Search for the cell housing the specified text and yield its (X, Y) center coordinate. 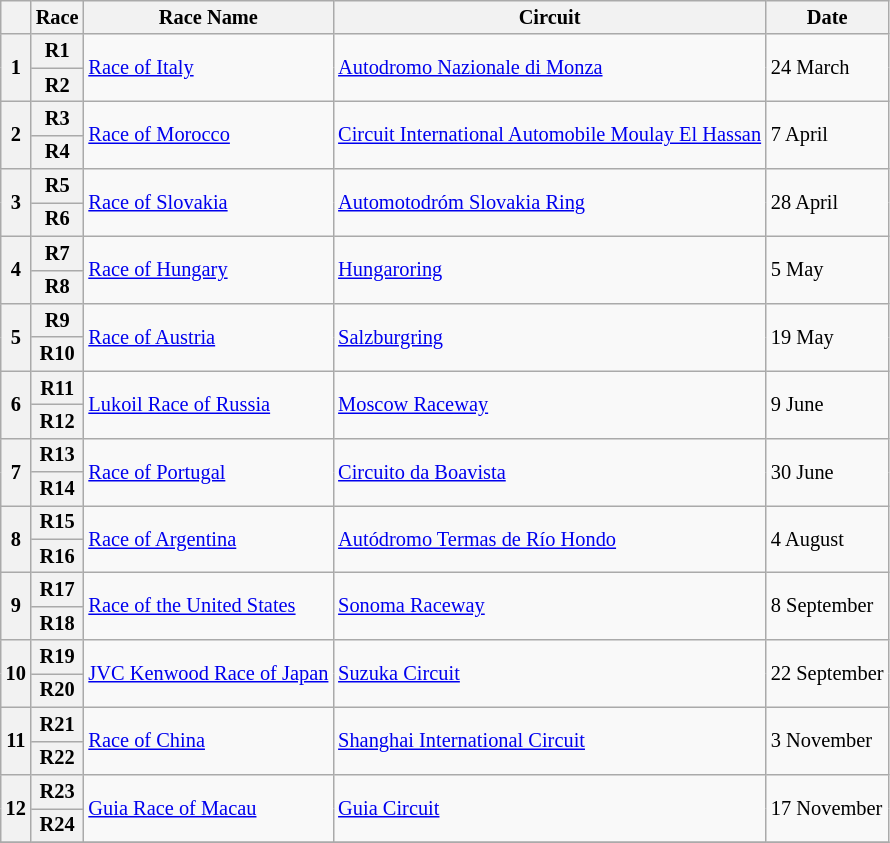
Date (827, 17)
Sonoma Raceway (550, 606)
9 (16, 606)
12 (16, 808)
Circuit International Automobile Moulay El Hassan (550, 134)
Guia Circuit (550, 808)
R16 (58, 556)
7 April (827, 134)
R7 (58, 253)
Race of China (208, 740)
Suzuka Circuit (550, 674)
Salzburgring (550, 336)
R22 (58, 758)
Race of Austria (208, 336)
Guia Race of Macau (208, 808)
17 November (827, 808)
19 May (827, 336)
3 November (827, 740)
Lukoil Race of Russia (208, 404)
11 (16, 740)
R19 (58, 657)
R3 (58, 118)
Circuito da Boavista (550, 472)
R2 (58, 85)
R18 (58, 623)
R8 (58, 287)
3 (16, 202)
Moscow Raceway (550, 404)
5 (16, 336)
R12 (58, 421)
Race of Morocco (208, 134)
6 (16, 404)
Race Name (208, 17)
Race of Slovakia (208, 202)
Circuit (550, 17)
8 September (827, 606)
R17 (58, 589)
9 June (827, 404)
Race of Argentina (208, 538)
R13 (58, 455)
Race of Italy (208, 68)
Race of the United States (208, 606)
28 April (827, 202)
R11 (58, 388)
Autodromo Nazionale di Monza (550, 68)
R21 (58, 724)
4 August (827, 538)
R10 (58, 354)
R20 (58, 690)
R9 (58, 320)
R5 (58, 186)
JVC Kenwood Race of Japan (208, 674)
2 (16, 134)
5 May (827, 270)
R24 (58, 825)
R1 (58, 51)
Race (58, 17)
10 (16, 674)
Shanghai International Circuit (550, 740)
Hungaroring (550, 270)
R23 (58, 791)
24 March (827, 68)
Automotodróm Slovakia Ring (550, 202)
1 (16, 68)
Autódromo Termas de Río Hondo (550, 538)
Race of Hungary (208, 270)
R14 (58, 489)
7 (16, 472)
R4 (58, 152)
22 September (827, 674)
4 (16, 270)
8 (16, 538)
R6 (58, 219)
R15 (58, 522)
30 June (827, 472)
Race of Portugal (208, 472)
